Determine the (x, y) coordinate at the center of the cell enclosing the given text.  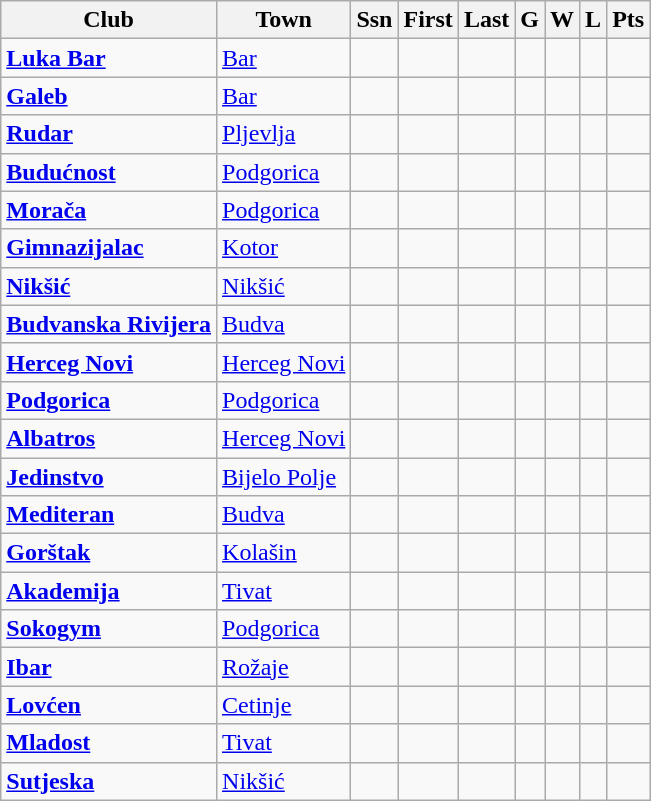
Albatros (109, 438)
Rudar (109, 134)
Bijelo Polje (284, 477)
Mladost (109, 743)
Last (486, 20)
W (562, 20)
Kolašin (284, 553)
Club (109, 20)
Mediteran (109, 515)
Pts (628, 20)
Gorštak (109, 553)
Kotor (284, 248)
Rožaje (284, 667)
Ibar (109, 667)
Cetinje (284, 705)
Budućnost (109, 172)
Jedinstvo (109, 477)
Luka Bar (109, 58)
Sokogym (109, 629)
Pljevlja (284, 134)
Akademija (109, 591)
Morača (109, 210)
Sutjeska (109, 781)
Town (284, 20)
Ssn (374, 20)
Budvanska Rivijera (109, 324)
Lovćen (109, 705)
G (530, 20)
L (594, 20)
First (428, 20)
Galeb (109, 96)
Gimnazijalac (109, 248)
